Find where the given text appears and provide that cell's center as [X, Y] coordinate. 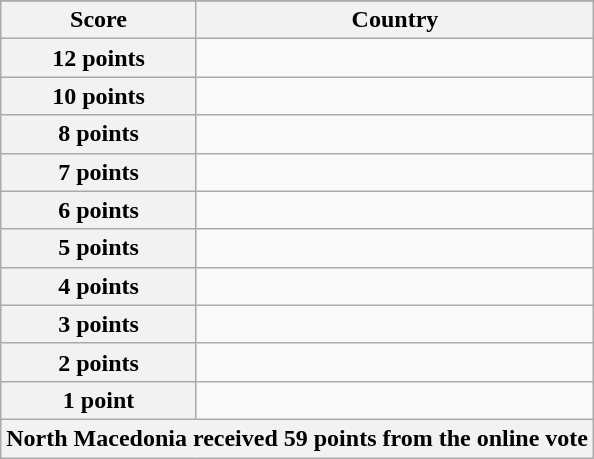
Country [394, 20]
3 points [99, 324]
North Macedonia received 59 points from the online vote [298, 438]
5 points [99, 248]
7 points [99, 172]
8 points [99, 134]
2 points [99, 362]
4 points [99, 286]
10 points [99, 96]
Score [99, 20]
12 points [99, 58]
6 points [99, 210]
1 point [99, 400]
